Determine the (x, y) coordinate at the center of the cell enclosing the given text.  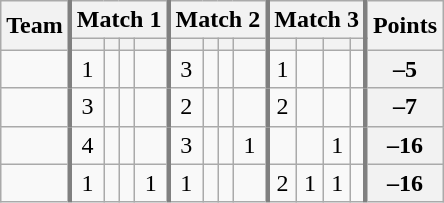
4 (87, 145)
Match 3 (316, 20)
Match 2 (218, 20)
–7 (404, 107)
Team (36, 26)
Match 1 (120, 20)
Points (404, 26)
–5 (404, 69)
